Capture the cell that displays the provided text and extract its (x, y) central coordinate. 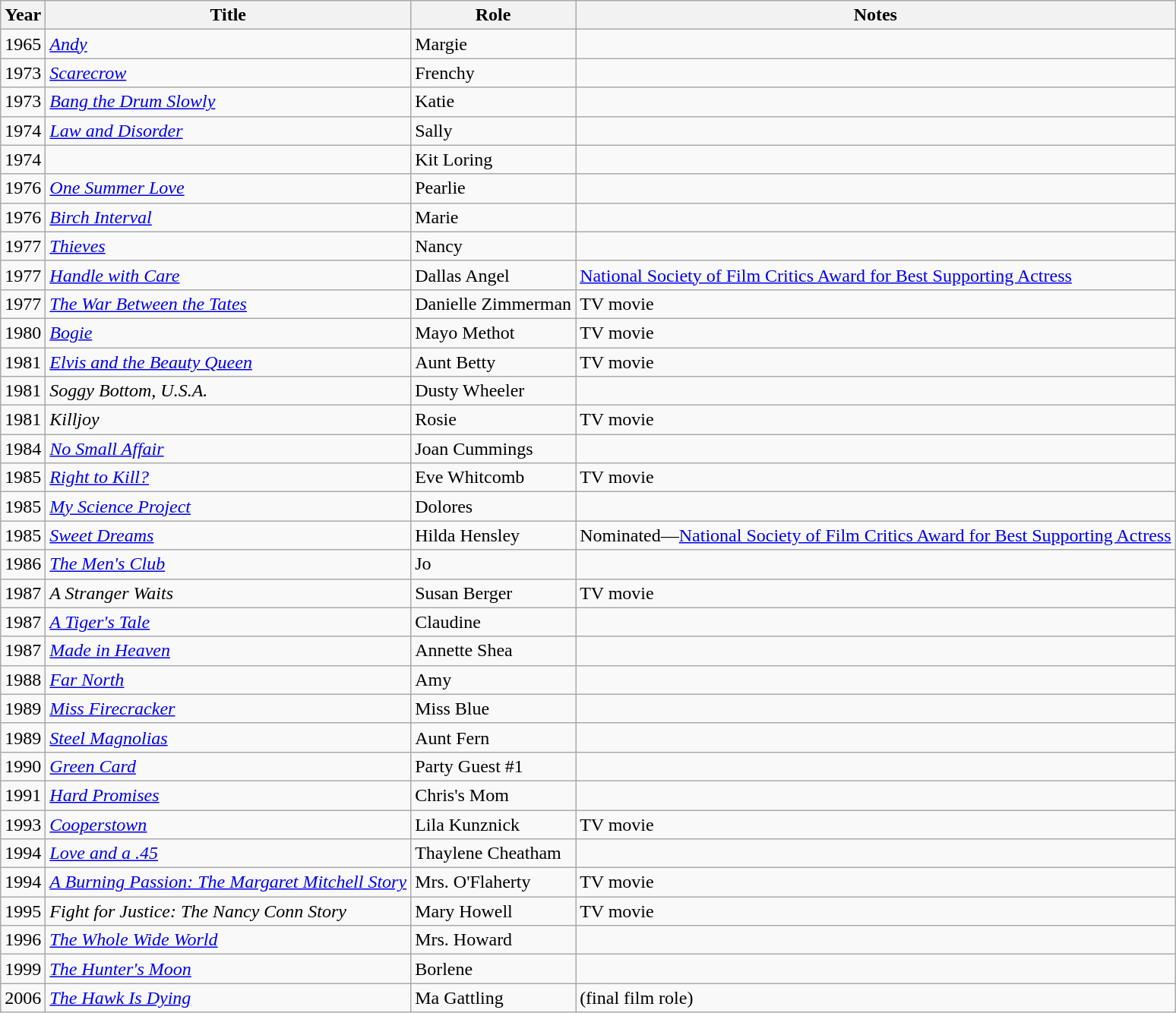
Amy (494, 680)
A Burning Passion: The Margaret Mitchell Story (228, 882)
Killjoy (228, 420)
Title (228, 15)
Joan Cummings (494, 449)
Notes (875, 15)
Aunt Betty (494, 362)
Marie (494, 217)
Jo (494, 564)
Margie (494, 44)
Eve Whitcomb (494, 478)
Mrs. O'Flaherty (494, 882)
1984 (23, 449)
Andy (228, 44)
Claudine (494, 622)
Dusty Wheeler (494, 391)
1965 (23, 44)
Sally (494, 131)
The Men's Club (228, 564)
Lila Kunznick (494, 824)
Party Guest #1 (494, 766)
Cooperstown (228, 824)
Hard Promises (228, 795)
1991 (23, 795)
Made in Heaven (228, 651)
A Tiger's Tale (228, 622)
Katie (494, 102)
The Whole Wide World (228, 940)
1996 (23, 940)
Handle with Care (228, 275)
Pearlie (494, 188)
1990 (23, 766)
Mary Howell (494, 911)
Far North (228, 680)
1980 (23, 333)
Miss Firecracker (228, 708)
(final film role) (875, 998)
Hilda Hensley (494, 535)
Elvis and the Beauty Queen (228, 362)
Nancy (494, 246)
My Science Project (228, 506)
Birch Interval (228, 217)
1995 (23, 911)
Green Card (228, 766)
A Stranger Waits (228, 593)
Thaylene Cheatham (494, 854)
Ma Gattling (494, 998)
The War Between the Tates (228, 304)
Mayo Methot (494, 333)
1988 (23, 680)
1986 (23, 564)
Dallas Angel (494, 275)
Role (494, 15)
Susan Berger (494, 593)
National Society of Film Critics Award for Best Supporting Actress (875, 275)
Miss Blue (494, 708)
Right to Kill? (228, 478)
Kit Loring (494, 159)
Danielle Zimmerman (494, 304)
Mrs. Howard (494, 940)
The Hawk Is Dying (228, 998)
Borlene (494, 969)
No Small Affair (228, 449)
Aunt Fern (494, 737)
2006 (23, 998)
Dolores (494, 506)
Year (23, 15)
Chris's Mom (494, 795)
1999 (23, 969)
Love and a .45 (228, 854)
Nominated—National Society of Film Critics Award for Best Supporting Actress (875, 535)
Rosie (494, 420)
Bogie (228, 333)
Annette Shea (494, 651)
The Hunter's Moon (228, 969)
Scarecrow (228, 73)
Thieves (228, 246)
Steel Magnolias (228, 737)
One Summer Love (228, 188)
Soggy Bottom, U.S.A. (228, 391)
Law and Disorder (228, 131)
Fight for Justice: The Nancy Conn Story (228, 911)
Bang the Drum Slowly (228, 102)
1993 (23, 824)
Frenchy (494, 73)
Sweet Dreams (228, 535)
